For the text-containing cell, return its midpoint in (X, Y) coordinate format. 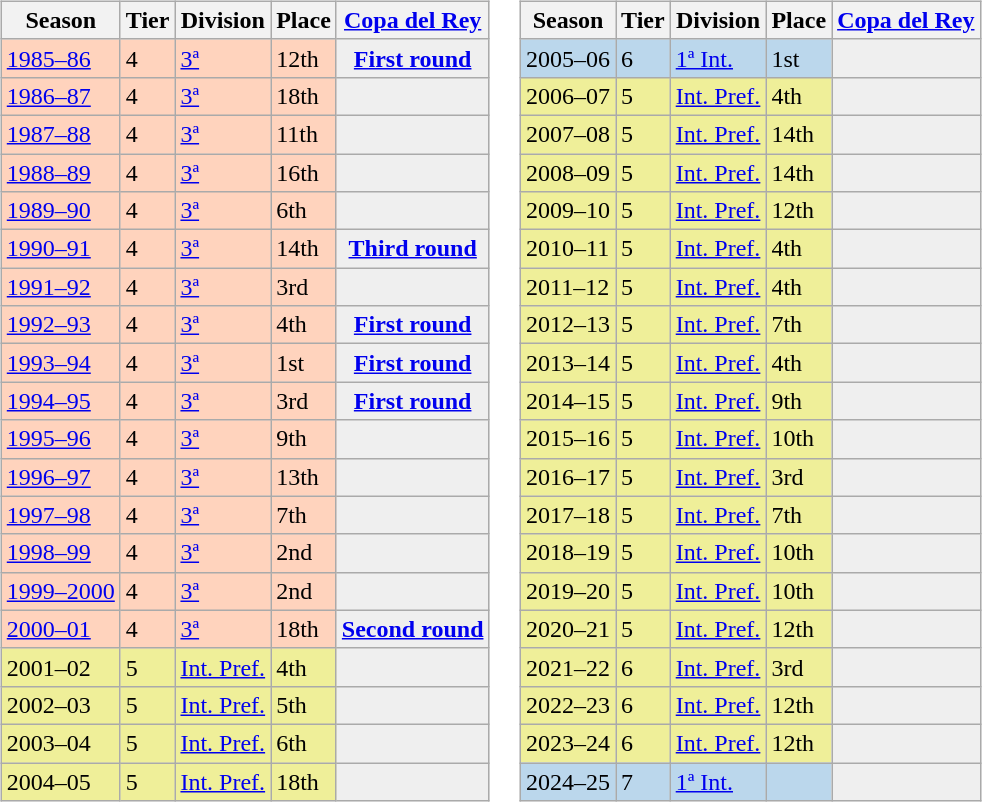
1996–97 (60, 477)
1992–93 (60, 325)
2021–22 (568, 667)
1985–86 (60, 58)
5th (304, 705)
2020–21 (568, 629)
2024–25 (568, 781)
2013–14 (568, 363)
2007–08 (568, 134)
1999–2000 (60, 591)
2011–12 (568, 287)
Second round (412, 629)
2001–02 (60, 667)
1990–91 (60, 249)
1993–94 (60, 363)
2014–15 (568, 401)
7 (644, 781)
2003–04 (60, 743)
1988–89 (60, 173)
2005–06 (568, 58)
2000–01 (60, 629)
1991–92 (60, 287)
2019–20 (568, 591)
2015–16 (568, 439)
2004–05 (60, 781)
13th (304, 477)
2023–24 (568, 743)
Third round (412, 249)
2010–11 (568, 249)
1987–88 (60, 134)
2002–03 (60, 705)
2016–17 (568, 477)
2022–23 (568, 705)
2018–19 (568, 553)
1998–99 (60, 553)
2009–10 (568, 211)
2012–13 (568, 325)
2008–09 (568, 173)
2006–07 (568, 96)
11th (304, 134)
1986–87 (60, 96)
1994–95 (60, 401)
1997–98 (60, 515)
16th (304, 173)
2017–18 (568, 515)
1989–90 (60, 211)
1995–96 (60, 439)
